Search for the cell housing the specified text and yield its [X, Y] center coordinate. 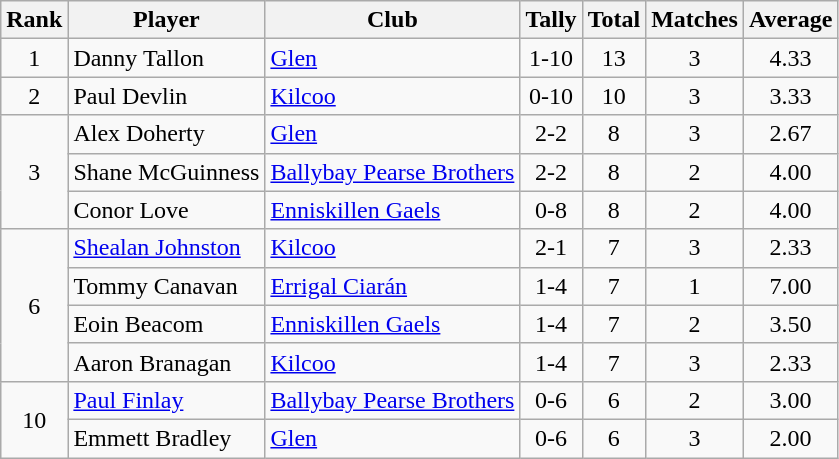
Player [166, 20]
Rank [34, 20]
4.33 [790, 58]
1-10 [551, 58]
Eoin Beacom [166, 324]
Emmett Bradley [166, 438]
Paul Finlay [166, 400]
Alex Doherty [166, 134]
2.67 [790, 134]
3.50 [790, 324]
7.00 [790, 286]
Tommy Canavan [166, 286]
Average [790, 20]
Shealan Johnston [166, 248]
Club [392, 20]
0-10 [551, 96]
Errigal Ciarán [392, 286]
2-1 [551, 248]
3.00 [790, 400]
0-8 [551, 210]
Tally [551, 20]
Matches [695, 20]
Danny Tallon [166, 58]
2.00 [790, 438]
13 [614, 58]
Total [614, 20]
Conor Love [166, 210]
Aaron Branagan [166, 362]
3.33 [790, 96]
Paul Devlin [166, 96]
Shane McGuinness [166, 172]
